Locate the cell with the specified text and output its (X, Y) center coordinate. 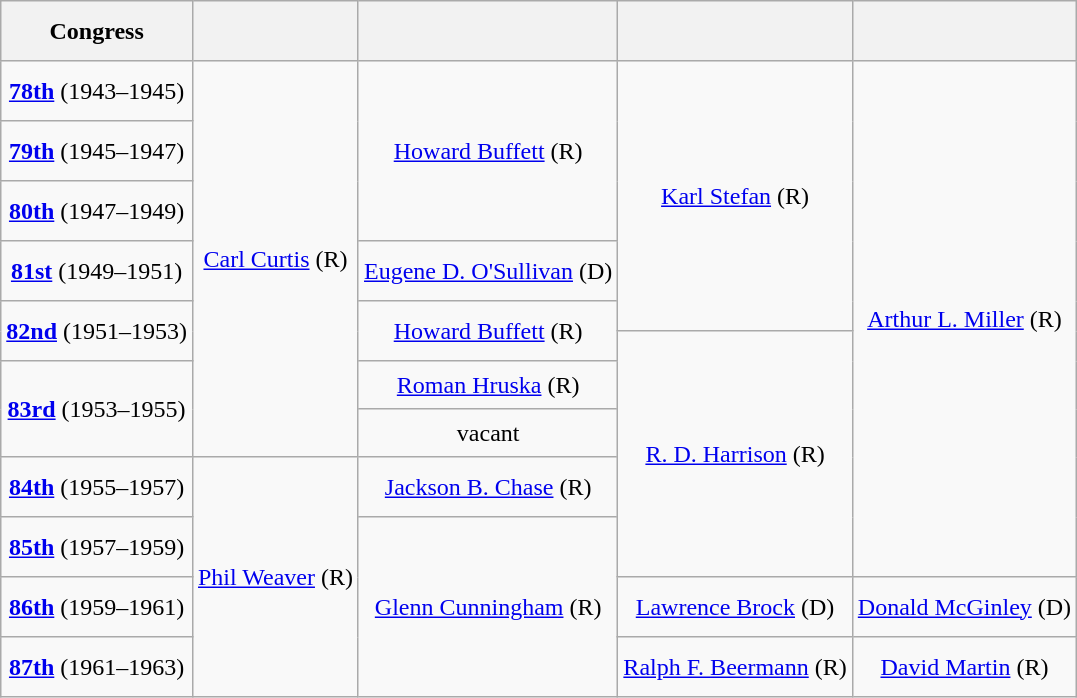
83rd (1953–1955) (97, 409)
R. D. Harrison (R) (735, 454)
Phil Weaver (R) (275, 577)
Glenn Cunningham (R) (488, 607)
85th (1957–1959) (97, 547)
Carl Curtis (R) (275, 259)
80th (1947–1949) (97, 211)
79th (1945–1947) (97, 151)
Donald McGinley (D) (964, 607)
82nd (1951–1953) (97, 331)
87th (1961–1963) (97, 667)
Roman Hruska (R) (488, 385)
Congress (97, 31)
Jackson B. Chase (R) (488, 487)
Ralph F. Beermann (R) (735, 667)
vacant (488, 433)
86th (1959–1961) (97, 607)
Karl Stefan (R) (735, 196)
84th (1955–1957) (97, 487)
Arthur L. Miller (R) (964, 319)
Eugene D. O'Sullivan (D) (488, 271)
Lawrence Brock (D) (735, 607)
David Martin (R) (964, 667)
78th (1943–1945) (97, 91)
81st (1949–1951) (97, 271)
